From the cell containing the given text, extract its center point as (X, Y) coordinate. 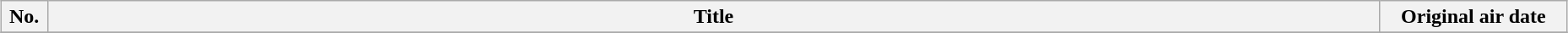
No. (24, 17)
Title (713, 17)
Original air date (1473, 17)
